Extract the [x, y] coordinate from the center of the cell holding the provided text.  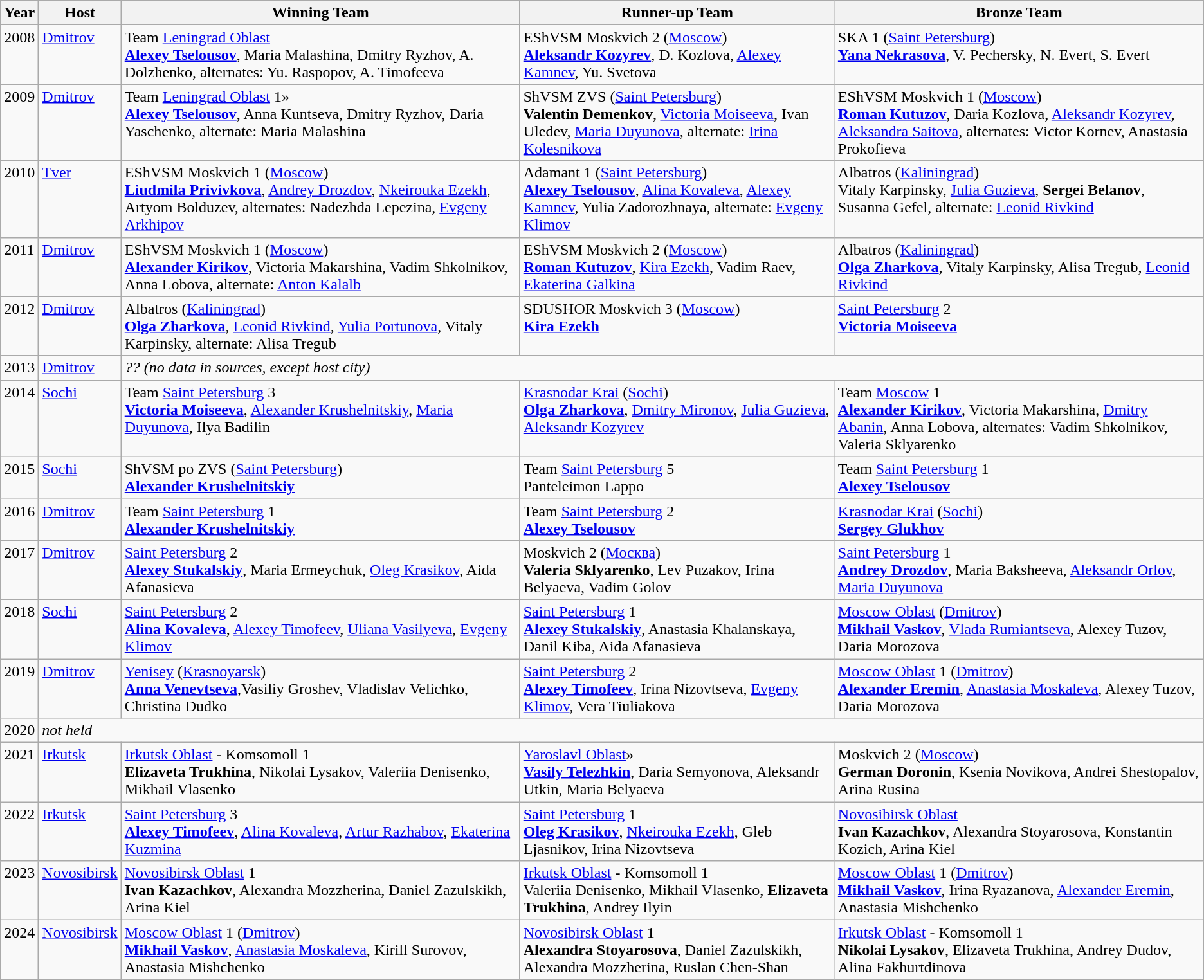
Novosibirsk Oblast 1Ivan Kazachkov, Alexandra Mozzherina, Daniel Zazulskikh, Arina Kiel [320, 891]
Team Leningrad Oblast 1»Alexey Tselousov, Anna Kuntseva, Dmitry Ryzhov, Daria Yaschenko, alternate: Maria Malashina [320, 122]
2010 [19, 199]
Adamant 1 (Saint Petersburg)Alexey Tselousov, Alina Kovaleva, Alexey Kamnev, Yulia Zadorozhnaya, alternate: Evgeny Klimov [677, 199]
Novosibirsk OblastIvan Kazachkov, Alexandra Stoyarosova, Konstantin Kozich, Arina Kiel [1019, 831]
ShVSM ZVS (Saint Petersburg)Valentin Demenkov, Victoria Moiseeva, Ivan Uledev, Maria Duyunova, alternate: Irina Kolesnikova [677, 122]
Moscow Oblast 1 (Dmitrov)Mikhail Vaskov, Anastasia Moskaleva, Kirill Surovov, Anastasia Mishchenko [320, 950]
Saint Petersburg 2Alexey Timofeev, Irina Nizovtseva, Evgeny Klimov, Vera Tiuliakova [677, 688]
2023 [19, 891]
EShVSM Moskvich 1 (Moscow)Liudmila Privivkova, Andrey Drozdov, Nkeirouka Ezekh, Artyom Bolduzev, alternates: Nadezhda Lepezina, Evgeny Arkhipov [320, 199]
Saint Petersburg 1Andrey Drozdov, Maria Baksheeva, Aleksandr Orlov, Maria Duyunova [1019, 570]
Team Saint Petersburg 1Alexey Tselousov [1019, 477]
Tver [80, 199]
Team Leningrad OblastAlexey Tselousov, Maria Malashina, Dmitry Ryzhov, A. Dolzhenko, alternates: Yu. Raspopov, A. Timofeeva [320, 55]
Krasnodar Krai (Sochi)Olga Zharkova, Dmitry Mironov, Julia Guzieva, Aleksandr Kozyrev [677, 418]
2011 [19, 267]
2012 [19, 326]
Year [19, 13]
EShVSM Moskvich 1 (Moscow)Alexander Kirikov, Victoria Makarshina, Vadim Shkolnikov, Anna Lobova, alternate: Anton Kalalb [320, 267]
2016 [19, 520]
Saint Petersburg 1Alexey Stukalskiy, Anastasia Khalanskaya, Danil Kiba, Aida Afanasieva [677, 629]
Saint Petersburg 2Alina Kovaleva, Alexey Timofeev, Uliana Vasilyeva, Evgeny Klimov [320, 629]
Winning Team [320, 13]
2013 [19, 368]
2014 [19, 418]
Yenisey (Krasnoyarsk)Anna Venevtseva,Vasiliy Groshev, Vladislav Velichko, Christina Dudko [320, 688]
Krasnodar Krai (Sochi)Sergey Glukhov [1019, 520]
Team Saint Petersburg 2Alexey Tselousov [677, 520]
Team Saint Petersburg 3Victoria Moiseeva, Alexander Krushelnitskiy, Maria Duyunova, Ilya Badilin [320, 418]
Moscow Oblast 1 (Dmitrov)Alexander Eremin, Anastasia Moskaleva, Alexey Tuzov, Daria Morozova [1019, 688]
Albatros (Kaliningrad)Olga Zharkova, Vitaly Karpinsky, Alisa Tregub, Leonid Rivkind [1019, 267]
EShVSM Moskvich 1 (Moscow)Roman Kutuzov, Daria Kozlova, Aleksandr Kozyrev, Aleksandra Saitova, alternates: Victor Kornev, Anastasia Prokofieva [1019, 122]
Moskvich 2 (Moscow)German Doronin, Ksenia Novikova, Andrei Shestopalov, Arina Rusina [1019, 772]
EShVSM Moskvich 2 (Moscow)Aleksandr Kozyrev, D. Kozlova, Alexey Kamnev, Yu. Svetova [677, 55]
Team Moscow 1Alexander Kirikov, Victoria Makarshina, Dmitry Abanin, Anna Lobova, alternates: Vadim Shkolnikov, Valeria Sklyarenko [1019, 418]
Irkutsk Oblast - Komsomoll 1Elizaveta Trukhina, Nikolai Lysakov, Valeriia Denisenko, Mikhail Vlasenko [320, 772]
Moscow Oblast 1 (Dmitrov)Mikhail Vaskov, Irina Ryazanova, Alexander Eremin, Anastasia Mishchenko [1019, 891]
2020 [19, 730]
Moscow Oblast (Dmitrov)Mikhail Vaskov, Vlada Rumiantseva, Alexey Tuzov, Daria Morozova [1019, 629]
Team Saint Petersburg 1Alexander Krushelnitskiy [320, 520]
Bronze Team [1019, 13]
Runner-up Team [677, 13]
Novosibirsk Oblast 1Alexandra Stoyarosova, Daniel Zazulskikh, Alexandra Mozzherina, Ruslan Chen-Shan [677, 950]
SDUSHOR Moskvich 3 (Moscow)Kira Ezekh [677, 326]
Saint Petersburg 2Alexey Stukalskiy, Maria Ermeychuk, Oleg Krasikov, Aida Afanasieva [320, 570]
not held [621, 730]
2021 [19, 772]
Yaroslavl Oblast»Vasily Telezhkin, Daria Semyonova, Aleksandr Utkin, Maria Belyaeva [677, 772]
2009 [19, 122]
SKA 1 (Saint Petersburg)Yana Nekrasova, V. Pechersky, N. Evert, S. Evert [1019, 55]
Irkutsk Oblast - Komsomoll 1Nikolai Lysakov, Elizaveta Trukhina, Andrey Dudov, Alina Fakhurtdinova [1019, 950]
2017 [19, 570]
Saint Petersburg 3Alexey Timofeev, Alina Kovaleva, Artur Razhabov, Ekaterina Kuzmina [320, 831]
ShVSM po ZVS (Saint Petersburg)Alexander Krushelnitskiy [320, 477]
?? (no data in sources, except host city) [662, 368]
Moskvich 2 (Москва)Valeria Sklyarenko, Lev Puzakov, Irina Belyaeva, Vadim Golov [677, 570]
EShVSM Moskvich 2 (Moscow)Roman Kutuzov, Kira Ezekh, Vadim Raev, Ekaterina Galkina [677, 267]
Albatros (Kaliningrad)Vitaly Karpinsky, Julia Guzieva, Sergei Belanov, Susanna Gefel, alternate: Leonid Rivkind [1019, 199]
2024 [19, 950]
Team Saint Petersburg 5Panteleimon Lappo [677, 477]
Albatros (Kaliningrad)Olga Zharkova, Leonid Rivkind, Yulia Portunova, Vitaly Karpinsky, alternate: Alisa Tregub [320, 326]
Host [80, 13]
Saint Petersburg 2Victoria Moiseeva [1019, 326]
Saint Petersburg 1Oleg Krasikov, Nkeirouka Ezekh, Gleb Ljasnikov, Irina Nizovtseva [677, 831]
2022 [19, 831]
2019 [19, 688]
2015 [19, 477]
2008 [19, 55]
Irkutsk Oblast - Komsomoll 1Valeriia Denisenko, Mikhail Vlasenko, Elizaveta Trukhina, Andrey Ilyin [677, 891]
2018 [19, 629]
